Pinpoint the cell where the given text exists, returning its (x, y) midpoint coordinate. 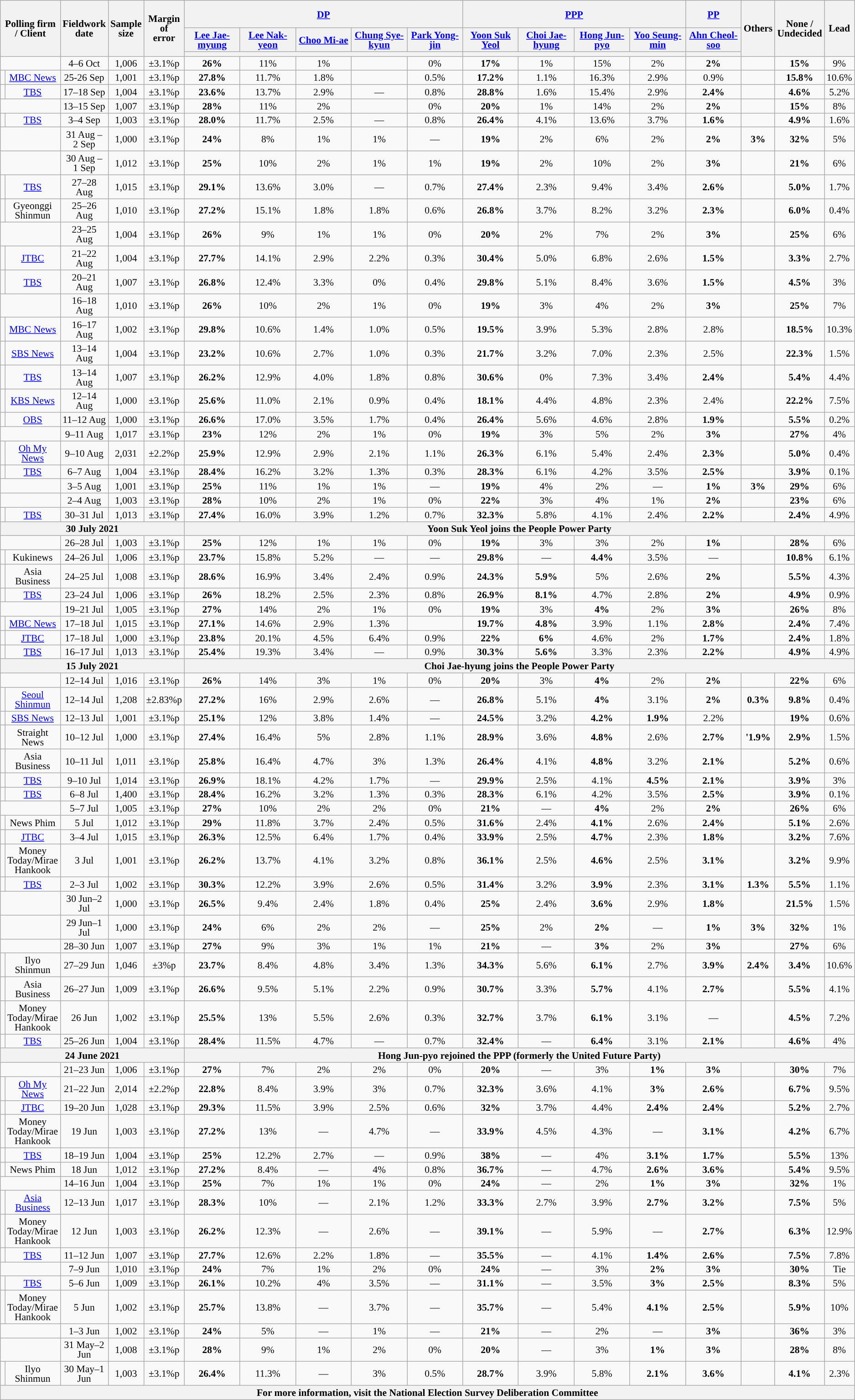
33.3% (491, 1202)
29.1% (212, 187)
12.4% (268, 282)
Yoo Seung-min (658, 40)
25.6% (212, 401)
8.2% (602, 210)
31.1% (491, 1284)
23–25 Aug (84, 234)
Straight News (33, 737)
Choi Jae-hyung joins the People Power Party (519, 666)
11.3% (268, 1374)
32.7% (491, 1017)
2,031 (126, 453)
7.0% (602, 353)
3–4 Sep (84, 120)
17.0% (268, 420)
39.1% (491, 1231)
36% (799, 1331)
36.7% (491, 1170)
22.2% (799, 401)
Lee Jae-myung (212, 40)
28.0% (212, 120)
5 Jul (84, 823)
±2.83%p (164, 699)
16–18 Aug (84, 306)
1,208 (126, 699)
17–18 Sep (84, 92)
18 Jun (84, 1170)
Gyeonggi Shinmun (33, 210)
11.8% (268, 823)
34.3% (491, 965)
29 Jun–1 Jul (84, 927)
3.8% (323, 718)
30 Jun–2 Jul (84, 903)
16–17 Jul (84, 651)
26–28 Jul (84, 543)
Park Yong-jin (435, 40)
12.3% (268, 1231)
For more information, visit the National Election Survey Deliberation Committee (428, 1392)
12–13 Jun (84, 1202)
25–26 Aug (84, 210)
8.1% (546, 595)
26.5% (212, 903)
21.5% (799, 903)
32.4% (491, 1041)
12–14 Aug (84, 401)
10.3% (839, 329)
Ahn Cheol-soo (713, 40)
30.4% (491, 258)
7.2% (839, 1017)
6–7 Aug (84, 472)
0.2% (839, 420)
20–21 Aug (84, 282)
22.8% (212, 1088)
13.8% (268, 1307)
25.4% (212, 651)
Tie (839, 1269)
23.2% (212, 353)
38% (491, 1155)
'1.9% (758, 737)
28.9% (491, 737)
1,014 (126, 780)
9–10 Aug (84, 453)
Fieldwork date (84, 28)
15 July 2021 (92, 666)
7.8% (839, 1254)
1,400 (126, 794)
2,014 (126, 1088)
16.9% (268, 576)
PP (713, 14)
26 Jun (84, 1017)
19.7% (491, 623)
17% (491, 63)
1–3 Jun (84, 1331)
28–30 Jun (84, 946)
12–13 Jul (84, 718)
9–11 Aug (84, 434)
19.3% (268, 651)
16.0% (268, 515)
16–17 Aug (84, 329)
12.5% (268, 837)
9–10 Jul (84, 780)
25.5% (212, 1017)
PPP (575, 14)
28.6% (212, 576)
23.8% (212, 638)
30 July 2021 (92, 528)
6.3% (799, 1231)
30 May–1 Jun (84, 1374)
Hong Jun-pyo (602, 40)
Polling firm / Client (30, 28)
±3%p (164, 965)
24.3% (491, 576)
25–26 Jun (84, 1041)
35.5% (491, 1254)
21–22 Aug (84, 258)
28.7% (491, 1374)
Hong Jun-pyo rejoined the PPP (formerly the United Future Party) (519, 1056)
7–9 Jun (84, 1269)
Chung Sye-kyun (379, 40)
Lead (839, 28)
12.6% (268, 1254)
3–4 Jul (84, 837)
25-26 Sep (84, 78)
6–8 Jul (84, 794)
3 Jul (84, 860)
19.5% (491, 329)
6.8% (602, 258)
Kukinews (33, 557)
4.0% (323, 377)
31.6% (491, 823)
5.7% (602, 989)
None / Undecided (799, 28)
30–31 Jul (84, 515)
13–15 Sep (84, 106)
18.5% (799, 329)
31 Aug – 2 Sep (84, 139)
1,011 (126, 761)
5.3% (602, 329)
12 Jun (84, 1231)
9.8% (799, 699)
7.3% (602, 377)
29.9% (491, 780)
19–21 Jul (84, 609)
26.1% (212, 1284)
Others (758, 28)
5–7 Jul (84, 808)
17.2% (491, 78)
4–6 Oct (84, 63)
19 Jun (84, 1131)
8.3% (799, 1284)
Seoul Shinmun (33, 699)
11.0% (268, 401)
23.6% (212, 92)
1,016 (126, 681)
7.4% (839, 623)
31.4% (491, 884)
9.9% (839, 860)
21–22 Jun (84, 1088)
11–12 Aug (84, 420)
27–28 Aug (84, 187)
18–19 Jun (84, 1155)
3.0% (323, 187)
21–23 Jun (84, 1069)
31 May–2 Jun (84, 1350)
10–12 Jul (84, 737)
14.1% (268, 258)
1,028 (126, 1108)
25.7% (212, 1307)
18.2% (268, 595)
23–24 Jul (84, 595)
25.8% (212, 761)
14–16 Jun (84, 1183)
25.9% (212, 453)
3–5 Aug (84, 486)
21.7% (491, 353)
14.6% (268, 623)
Yoon Suk Yeol (491, 40)
26–27 Jun (84, 989)
27.1% (212, 623)
30 Aug – 1 Sep (84, 163)
10.8% (799, 557)
22.3% (799, 353)
6.0% (799, 210)
2–3 Jul (84, 884)
Lee Nak-yeon (268, 40)
7.6% (839, 837)
25.1% (212, 718)
Choi Jae-hyung (546, 40)
15.1% (268, 210)
DP (324, 14)
5 Jun (84, 1307)
5–6 Jun (84, 1284)
KBS News (33, 401)
19–20 Jun (84, 1108)
24 June 2021 (92, 1056)
Margin of error (164, 28)
20.1% (268, 638)
10–11 Jul (84, 761)
30.6% (491, 377)
1,046 (126, 965)
15.4% (602, 92)
29.3% (212, 1108)
16% (268, 699)
10.2% (268, 1284)
24–26 Jul (84, 557)
27–29 Jun (84, 965)
30.7% (491, 989)
11–12 Jun (84, 1254)
24.5% (491, 718)
35.7% (491, 1307)
Sample size (126, 28)
24–25 Jul (84, 576)
36.1% (491, 860)
2–4 Aug (84, 500)
Choo Mi-ae (323, 40)
Yoon Suk Yeol joins the People Power Party (519, 528)
OBS (33, 420)
16.3% (602, 78)
27.8% (212, 78)
28.8% (491, 92)
